Capture the cell that displays the provided text and extract its (X, Y) central coordinate. 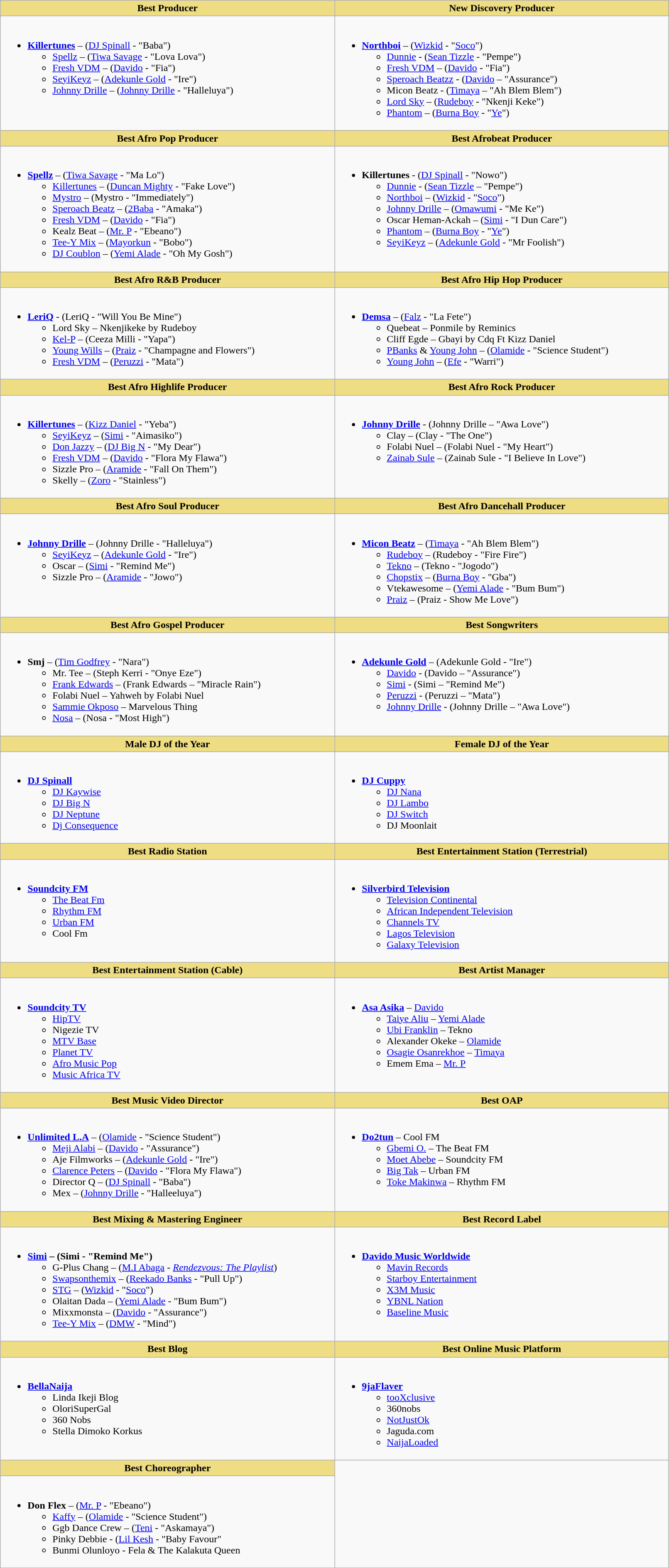
Soundcity TVHipTVNigezie TVMTV BasePlanet TVAfro Music PopMusic Africa TV (168, 1035)
Best Afro Pop Producer (168, 138)
Best Afro R&B Producer (168, 280)
Davido Music WorldwideMavin RecordsStarboy EntertainmentX3M MusicYBNL NationBaseline Music (502, 1284)
DJ SpinallDJ KaywiseDJ Big NDJ NeptuneDj Consequence (168, 797)
Best Afro Dancehall Producer (502, 506)
New Discovery Producer (502, 8)
Johnny Drille – (Johnny Drille - "Halleluya")SeyiKeyz – (Adekunle Gold - "Ire")Oscar – (Simi - "Remind Me")Sizzle Pro – (Aramide - "Jowo") (168, 565)
Best Artist Manager (502, 970)
Best Afro Rock Producer (502, 387)
Female DJ of the Year (502, 744)
Do2tun – Cool FMGbemi O. – The Beat FMMoet Abebe – Soundcity FMBig Tak – Urban FMToke Makinwa – Rhythm FM (502, 1160)
Best Choreographer (168, 1468)
Asa Asika – DavidoTaiye Aliu – Yemi AladeUbi Franklin – TeknoAlexander Okeke – OlamideOsagie Osanrekhoe – TimayaEmem Ema – Mr. P (502, 1035)
Soundcity FMThe Beat FmRhythm FMUrban FMCool Fm (168, 911)
Male DJ of the Year (168, 744)
Best Radio Station (168, 851)
Best Afro Gospel Producer (168, 625)
Best Producer (168, 8)
Best Entertainment Station (Cable) (168, 970)
BellaNaijaLinda Ikeji BlogOloriSuperGal360 NobsStella Dimoko Korkus (168, 1409)
Best Online Music Platform (502, 1349)
Best Record Label (502, 1219)
DJ CuppyDJ NanaDJ LamboDJ SwitchDJ Moonlait (502, 797)
Best Afro Highlife Producer (168, 387)
Best Afrobeat Producer (502, 138)
Silverbird TelevisionTelevision ContinentalAfrican Independent TelevisionChannels TVLagos TelevisionGalaxy Television (502, 911)
Best Afro Soul Producer (168, 506)
Best Afro Hip Hop Producer (502, 280)
Best OAP (502, 1100)
Best Entertainment Station (Terrestrial) (502, 851)
9jaFlavertooXclusive360nobsNotJustOkJaguda.comNaijaLoaded (502, 1409)
Best Songwriters (502, 625)
Best Blog (168, 1349)
Best Mixing & Mastering Engineer (168, 1219)
Best Music Video Director (168, 1100)
